Capture the cell that displays the provided text and extract its (X, Y) central coordinate. 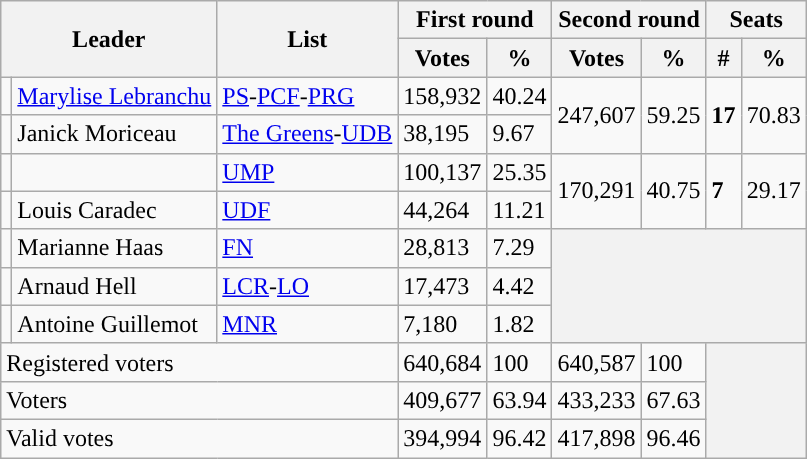
PS-PCF-PRG (308, 96)
LCR-LO (308, 286)
640,684 (442, 362)
40.75 (674, 191)
394,994 (442, 438)
28,813 (442, 248)
Marianne Haas (114, 248)
25.35 (520, 172)
9.67 (520, 134)
Antoine Guillemot (114, 324)
17,473 (442, 286)
MNR (308, 324)
170,291 (596, 191)
Louis Caradec (114, 210)
UMP (308, 172)
List (308, 39)
Janick Moriceau (114, 134)
1.82 (520, 324)
29.17 (774, 191)
11.21 (520, 210)
17 (724, 115)
38,195 (442, 134)
433,233 (596, 400)
247,607 (596, 115)
First round (475, 20)
FN (308, 248)
Valid votes (200, 438)
7 (724, 191)
Leader (109, 39)
44,264 (442, 210)
96.46 (674, 438)
The Greens-UDB (308, 134)
70.83 (774, 115)
7.29 (520, 248)
63.94 (520, 400)
158,932 (442, 96)
40.24 (520, 96)
7,180 (442, 324)
UDF (308, 210)
Seats (756, 20)
Voters (200, 400)
417,898 (596, 438)
Marylise Lebranchu (114, 96)
Registered voters (200, 362)
# (724, 58)
100,137 (442, 172)
640,587 (596, 362)
67.63 (674, 400)
4.42 (520, 286)
96.42 (520, 438)
Arnaud Hell (114, 286)
409,677 (442, 400)
Second round (629, 20)
59.25 (674, 115)
